Locate the cell with the specified text and output its (X, Y) center coordinate. 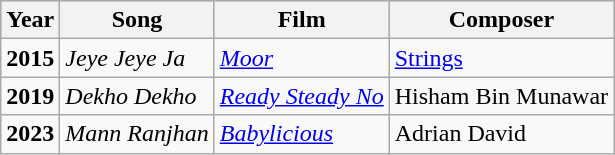
Jeye Jeye Ja (137, 58)
Hisham Bin Munawar (501, 96)
Mann Ranjhan (137, 134)
2015 (30, 58)
Strings (501, 58)
Year (30, 20)
Ready Steady No (302, 96)
2019 (30, 96)
Song (137, 20)
Moor (302, 58)
Dekho Dekho (137, 96)
Composer (501, 20)
Film (302, 20)
Adrian David (501, 134)
Babylicious (302, 134)
2023 (30, 134)
